Search for the cell housing the specified text and yield its [X, Y] center coordinate. 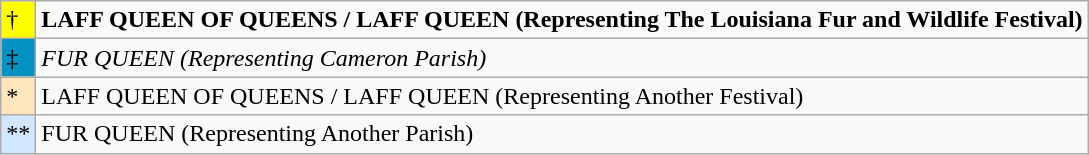
‡ [18, 58]
† [18, 20]
LAFF QUEEN OF QUEENS / LAFF QUEEN (Representing The Louisiana Fur and Wildlife Festival) [562, 20]
* [18, 96]
FUR QUEEN (Representing Cameron Parish) [562, 58]
LAFF QUEEN OF QUEENS / LAFF QUEEN (Representing Another Festival) [562, 96]
** [18, 134]
FUR QUEEN (Representing Another Parish) [562, 134]
